Extract the [X, Y] coordinate from the center of the cell holding the provided text.  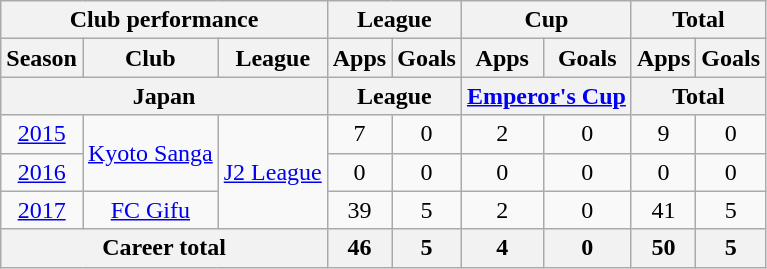
Kyoto Sanga [150, 153]
Club [150, 58]
4 [502, 248]
41 [663, 210]
50 [663, 248]
Season [42, 58]
Japan [164, 96]
2017 [42, 210]
9 [663, 134]
7 [359, 134]
Cup [546, 20]
Career total [164, 248]
FC Gifu [150, 210]
46 [359, 248]
Club performance [164, 20]
Emperor's Cup [546, 96]
2015 [42, 134]
J2 League [272, 172]
2016 [42, 172]
39 [359, 210]
